For the text-containing cell, return its midpoint in [X, Y] coordinate format. 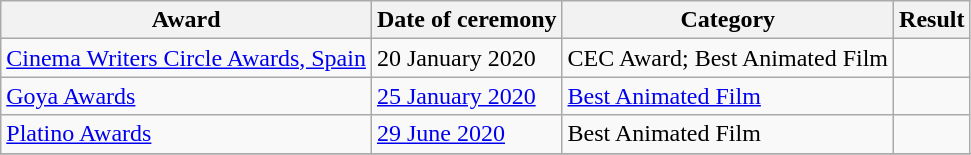
Category [728, 20]
29 June 2020 [466, 134]
25 January 2020 [466, 96]
Platino Awards [186, 134]
20 January 2020 [466, 58]
Award [186, 20]
CEC Award; Best Animated Film [728, 58]
Result [932, 20]
Cinema Writers Circle Awards, Spain [186, 58]
Goya Awards [186, 96]
Date of ceremony [466, 20]
